Find where the given text appears and provide that cell's center as (X, Y) coordinate. 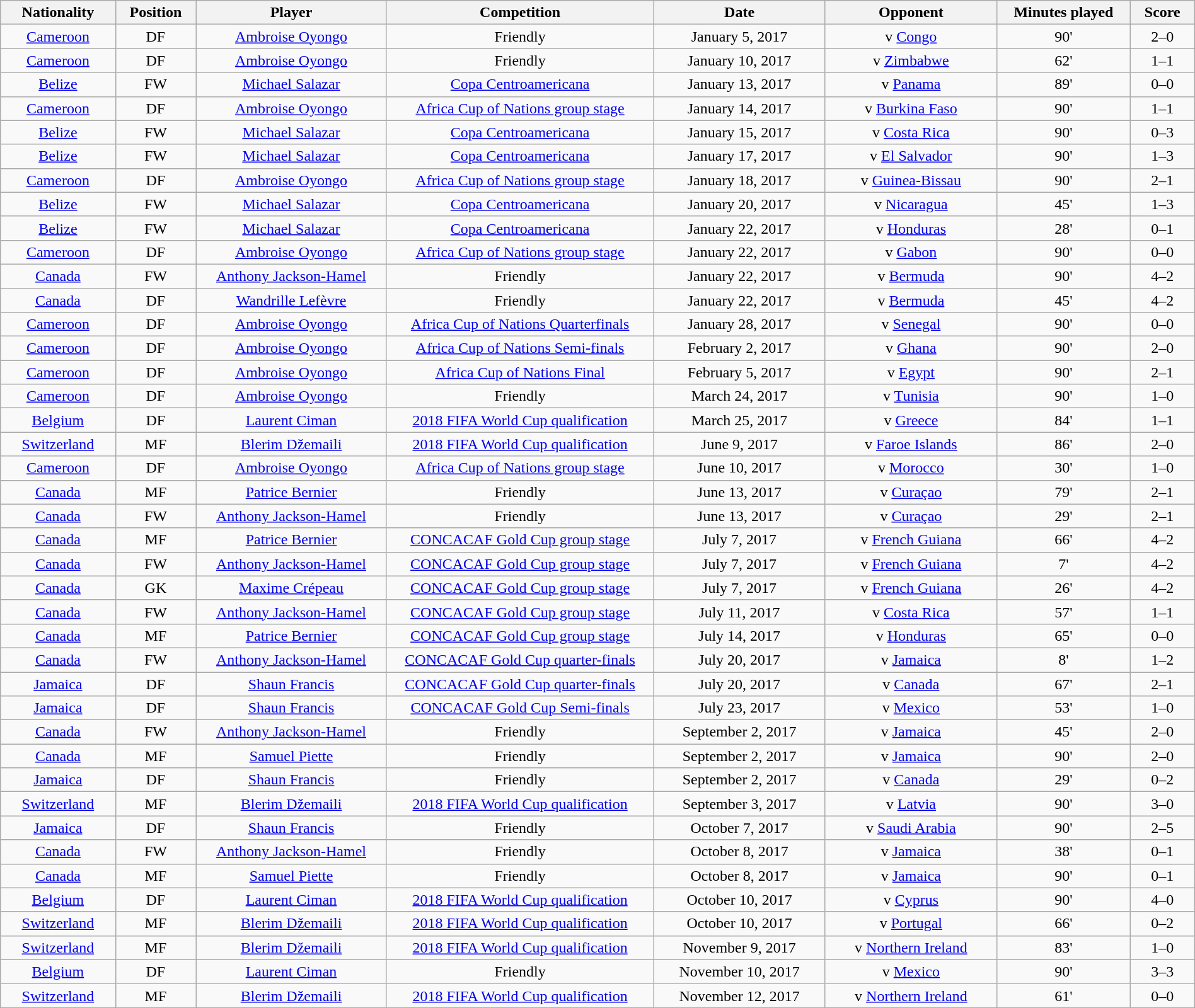
28' (1064, 228)
v Egypt (911, 372)
62' (1064, 60)
v Panama (911, 84)
v Tunisia (911, 396)
July 23, 2017 (739, 708)
v Faroe Islands (911, 444)
Africa Cup of Nations Quarterfinals (520, 324)
Nationality (58, 13)
Position (156, 13)
2–5 (1162, 828)
Wandrille Lefèvre (291, 301)
3–0 (1162, 804)
v Senegal (911, 324)
84' (1064, 420)
v Nicaragua (911, 204)
67' (1064, 684)
Score (1162, 13)
March 25, 2017 (739, 420)
February 5, 2017 (739, 372)
86' (1064, 444)
v Greece (911, 420)
4–0 (1162, 900)
June 9, 2017 (739, 444)
June 10, 2017 (739, 468)
November 9, 2017 (739, 948)
January 17, 2017 (739, 156)
January 28, 2017 (739, 324)
Africa Cup of Nations Semi-finals (520, 348)
v Ghana (911, 348)
July 11, 2017 (739, 612)
Opponent (911, 13)
53' (1064, 708)
v El Salvador (911, 156)
0–3 (1162, 132)
79' (1064, 492)
7' (1064, 564)
September 3, 2017 (739, 804)
February 2, 2017 (739, 348)
Maxime Crépeau (291, 588)
Date (739, 13)
3–3 (1162, 971)
v Zimbabwe (911, 60)
v Saudi Arabia (911, 828)
November 12, 2017 (739, 995)
Competition (520, 13)
v Portugal (911, 924)
v Latvia (911, 804)
July 14, 2017 (739, 636)
January 10, 2017 (739, 60)
8' (1064, 660)
30' (1064, 468)
v Guinea-Bissau (911, 180)
November 10, 2017 (739, 971)
January 18, 2017 (739, 180)
v Gabon (911, 252)
v Congo (911, 37)
October 7, 2017 (739, 828)
GK (156, 588)
38' (1064, 852)
65' (1064, 636)
January 13, 2017 (739, 84)
Minutes played (1064, 13)
March 24, 2017 (739, 396)
v Cyprus (911, 900)
26' (1064, 588)
Africa Cup of Nations Final (520, 372)
61' (1064, 995)
v Morocco (911, 468)
57' (1064, 612)
January 15, 2017 (739, 132)
1–2 (1162, 660)
83' (1064, 948)
Player (291, 13)
v Burkina Faso (911, 108)
January 5, 2017 (739, 37)
CONCACAF Gold Cup Semi-finals (520, 708)
January 14, 2017 (739, 108)
89' (1064, 84)
January 20, 2017 (739, 204)
